Return the (X, Y) coordinate for the center point of the cell that contains the specified text.  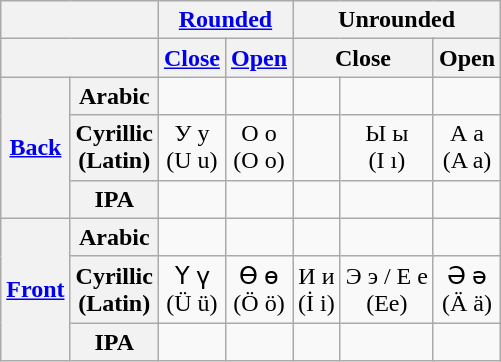
Unrounded (397, 20)
Front (36, 290)
Rounded (225, 20)
У у(U u) (192, 148)
Ы ы(I ı) (386, 148)
Ә ә(Ä ä) (466, 290)
А а(A a) (466, 148)
Ө ө(Ö ö) (258, 290)
Ү ү(Ü ü) (192, 290)
Back (36, 148)
О о(O o) (258, 148)
И и(İ i) (317, 290)
Э э / Е е(Ee) (386, 290)
